Detect which cell encompasses the target text, then output its (X, Y) center coordinate. 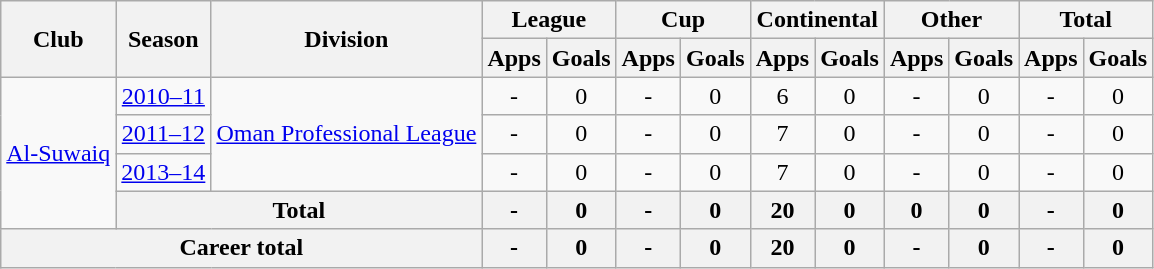
6 (782, 96)
Season (164, 39)
2011–12 (164, 134)
Career total (242, 248)
Cup (683, 20)
Oman Professional League (346, 134)
2010–11 (164, 96)
2013–14 (164, 172)
Other (951, 20)
League (549, 20)
Club (58, 39)
Continental (817, 20)
Division (346, 39)
Al-Suwaiq (58, 153)
